Capture the cell that displays the provided text and extract its [x, y] central coordinate. 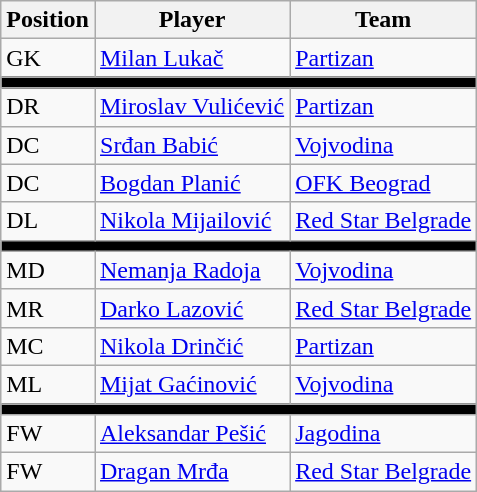
Dragan Mrđa [192, 472]
Aleksandar Pešić [192, 434]
DL [48, 221]
OFK Beograd [384, 183]
Bogdan Planić [192, 183]
Srđan Babić [192, 145]
Mijat Gaćinović [192, 384]
Darko Lazović [192, 308]
MC [48, 346]
ML [48, 384]
DR [48, 107]
Milan Lukač [192, 58]
Player [192, 20]
Nikola Drinčić [192, 346]
Nemanja Radoja [192, 270]
MR [48, 308]
Miroslav Vulićević [192, 107]
Jagodina [384, 434]
MD [48, 270]
Team [384, 20]
Nikola Mijailović [192, 221]
GK [48, 58]
Position [48, 20]
